Capture the cell that displays the provided text and extract its [X, Y] central coordinate. 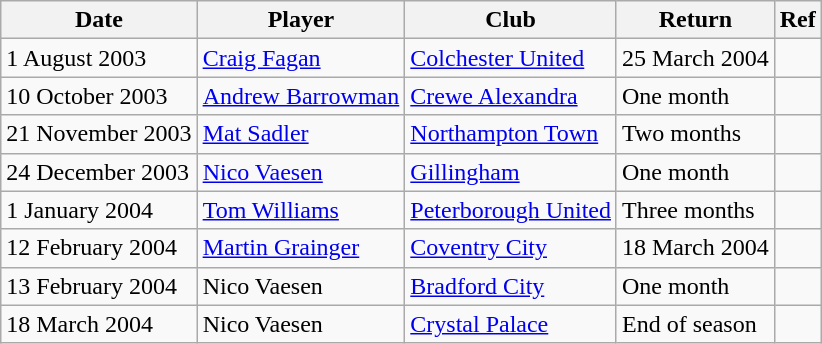
Date [99, 20]
End of season [695, 324]
1 August 2003 [99, 58]
1 January 2004 [99, 210]
Craig Fagan [301, 58]
Tom Williams [301, 210]
Northampton Town [511, 134]
Martin Grainger [301, 248]
13 February 2004 [99, 286]
Mat Sadler [301, 134]
24 December 2003 [99, 172]
Gillingham [511, 172]
Bradford City [511, 286]
25 March 2004 [695, 58]
Colchester United [511, 58]
Ref [798, 20]
Andrew Barrowman [301, 96]
Crystal Palace [511, 324]
Crewe Alexandra [511, 96]
Three months [695, 210]
21 November 2003 [99, 134]
Peterborough United [511, 210]
Return [695, 20]
12 February 2004 [99, 248]
Club [511, 20]
10 October 2003 [99, 96]
Player [301, 20]
Coventry City [511, 248]
Two months [695, 134]
